Determine the (X, Y) coordinate at the center of the cell enclosing the given text.  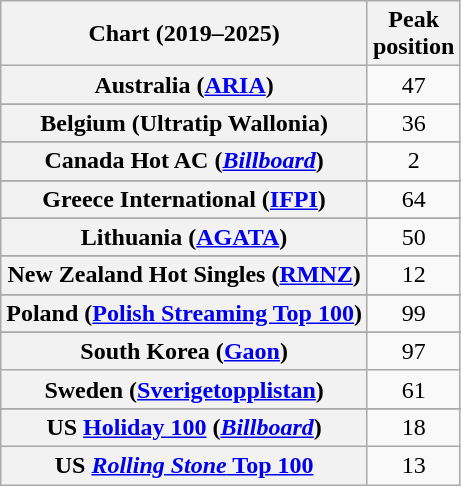
Chart (2019–2025) (184, 34)
64 (413, 199)
Belgium (Ultratip Wallonia) (184, 123)
Greece International (IFPI) (184, 199)
12 (413, 275)
47 (413, 85)
36 (413, 123)
Australia (ARIA) (184, 85)
US Holiday 100 (Billboard) (184, 427)
97 (413, 351)
South Korea (Gaon) (184, 351)
Canada Hot AC (Billboard) (184, 161)
61 (413, 389)
50 (413, 237)
Sweden (Sverigetopplistan) (184, 389)
US Rolling Stone Top 100 (184, 465)
18 (413, 427)
2 (413, 161)
99 (413, 313)
Poland (Polish Streaming Top 100) (184, 313)
Lithuania (AGATA) (184, 237)
New Zealand Hot Singles (RMNZ) (184, 275)
Peakposition (413, 34)
13 (413, 465)
